Return (x, y) of the center of cell containing provided text 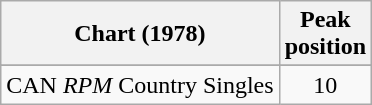
Chart (1978) (140, 34)
10 (325, 85)
Peakposition (325, 34)
CAN RPM Country Singles (140, 85)
